Pinpoint the cell where the given text exists, returning its [X, Y] midpoint coordinate. 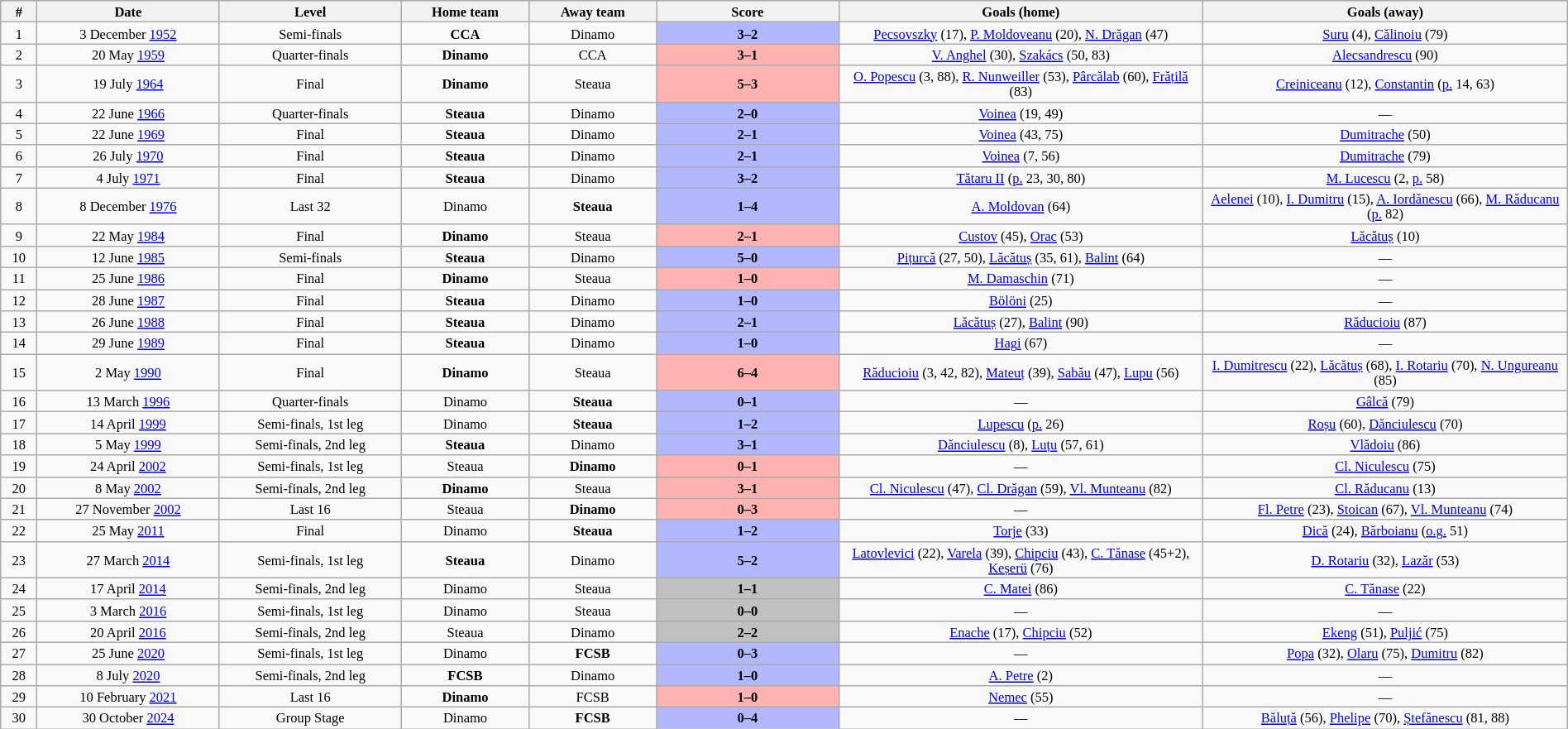
3 [19, 84]
16 [19, 401]
10 [19, 257]
9 [19, 235]
Voinea (19, 49) [1021, 113]
Suru (4), Călinoiu (79) [1386, 33]
25 May 2011 [128, 530]
Level [310, 12]
14 April 1999 [128, 423]
11 [19, 278]
Fl. Petre (23), Stoican (67), Vl. Munteanu (74) [1386, 509]
Voinea (43, 75) [1021, 134]
Goals (away) [1386, 12]
20 April 2016 [128, 631]
24 April 2002 [128, 466]
Lupescu (p. 26) [1021, 423]
19 July 1964 [128, 84]
M. Lucescu (2, p. 58) [1386, 177]
Dănciulescu (8), Luțu (57, 61) [1021, 444]
I. Dumitrescu (22), Lăcătuș (68), I. Rotariu (70), N. Ungureanu (85) [1386, 372]
2–2 [748, 631]
10 February 2021 [128, 697]
Popa (32), Olaru (75), Dumitru (82) [1386, 653]
21 [19, 509]
0–4 [748, 718]
12 June 1985 [128, 257]
Răducioiu (87) [1386, 322]
26 June 1988 [128, 322]
23 [19, 559]
5–0 [748, 257]
22 [19, 530]
20 May 1959 [128, 55]
17 [19, 423]
0–0 [748, 610]
30 [19, 718]
Lăcătuș (27), Balint (90) [1021, 322]
Goals (home) [1021, 12]
3 December 1952 [128, 33]
25 June 1986 [128, 278]
Hagi (67) [1021, 343]
5–2 [748, 559]
C. Matei (86) [1021, 588]
25 [19, 610]
8 [19, 206]
Roșu (60), Dănciulescu (70) [1386, 423]
5–3 [748, 84]
A. Petre (2) [1021, 674]
27 November 2002 [128, 509]
8 July 2020 [128, 674]
5 May 1999 [128, 444]
Voinea (7, 56) [1021, 156]
Aelenei (10), I. Dumitru (15), A. Iordănescu (66), M. Răducanu (p. 82) [1386, 206]
22 June 1969 [128, 134]
13 [19, 322]
27 [19, 653]
8 December 1976 [128, 206]
2 [19, 55]
Ekeng (51), Puljić (75) [1386, 631]
29 [19, 697]
19 [19, 466]
Vlădoiu (86) [1386, 444]
1–4 [748, 206]
13 March 1996 [128, 401]
V. Anghel (30), Szakács (50, 83) [1021, 55]
C. Tănase (22) [1386, 588]
5 [19, 134]
Cl. Niculescu (47), Cl. Drăgan (59), Vl. Munteanu (82) [1021, 487]
29 June 1989 [128, 343]
Băluță (56), Phelipe (70), Ștefănescu (81, 88) [1386, 718]
26 July 1970 [128, 156]
# [19, 12]
25 June 2020 [128, 653]
22 June 1966 [128, 113]
20 [19, 487]
Enache (17), Chipciu (52) [1021, 631]
7 [19, 177]
Bölöni (25) [1021, 300]
Cl. Răducanu (13) [1386, 487]
Date [128, 12]
Creiniceanu (12), Constantin (p. 14, 63) [1386, 84]
Away team [593, 12]
28 [19, 674]
O. Popescu (3, 88), R. Nunweiller (53), Pârcălab (60), Frățilă (83) [1021, 84]
Lăcătuș (10) [1386, 235]
2 May 1990 [128, 372]
26 [19, 631]
2–0 [748, 113]
Latovlevici (22), Varela (39), Chipciu (43), C. Tănase (45+2), Keșerü (76) [1021, 559]
Custov (45), Orac (53) [1021, 235]
Dică (24), Bărboianu (o.g. 51) [1386, 530]
D. Rotariu (32), Lazăr (53) [1386, 559]
Last 32 [310, 206]
6 [19, 156]
3 March 2016 [128, 610]
18 [19, 444]
1 [19, 33]
6–4 [748, 372]
Home team [465, 12]
12 [19, 300]
4 July 1971 [128, 177]
Cl. Niculescu (75) [1386, 466]
Nemec (55) [1021, 697]
28 June 1987 [128, 300]
22 May 1984 [128, 235]
30 October 2024 [128, 718]
4 [19, 113]
Dumitrache (50) [1386, 134]
27 March 2014 [128, 559]
Alecsandrescu (90) [1386, 55]
Pițurcă (27, 50), Lăcătuș (35, 61), Balint (64) [1021, 257]
14 [19, 343]
Gâlcă (79) [1386, 401]
A. Moldovan (64) [1021, 206]
Group Stage [310, 718]
24 [19, 588]
Pecsovszky (17), P. Moldoveanu (20), N. Drăgan (47) [1021, 33]
17 April 2014 [128, 588]
15 [19, 372]
8 May 2002 [128, 487]
Răducioiu (3, 42, 82), Mateuț (39), Sabău (47), Lupu (56) [1021, 372]
Torje (33) [1021, 530]
1–1 [748, 588]
M. Damaschin (71) [1021, 278]
Tătaru II (p. 23, 30, 80) [1021, 177]
Score [748, 12]
Dumitrache (79) [1386, 156]
